Return (x, y) of the center of cell containing provided text 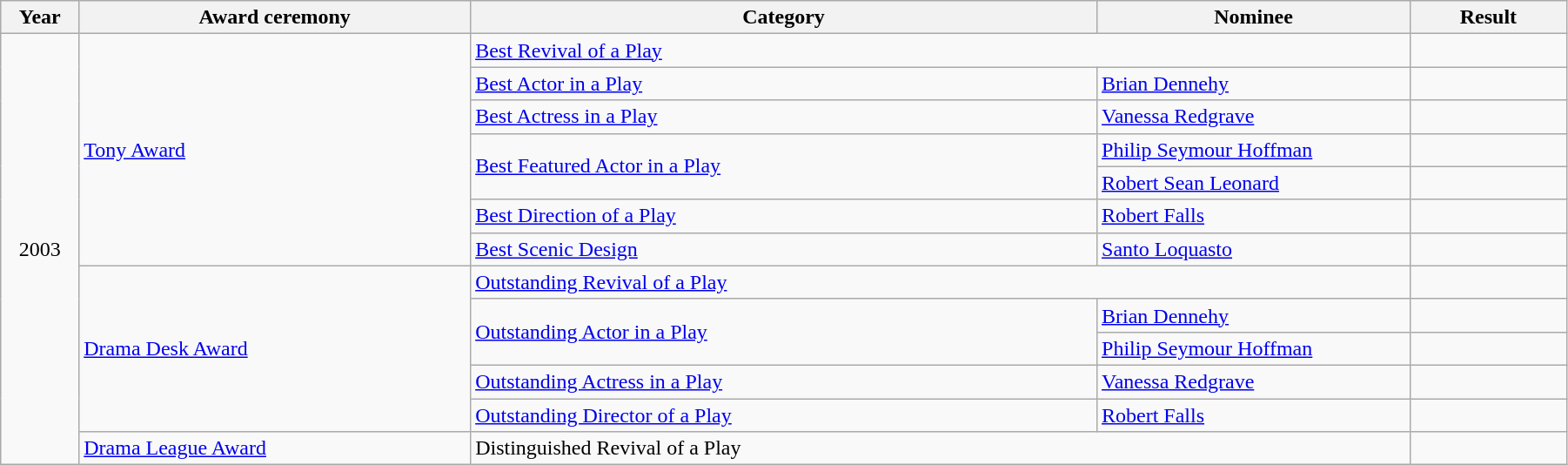
Outstanding Actor in a Play (784, 332)
Year (40, 17)
Category (784, 17)
Robert Sean Leonard (1254, 183)
Nominee (1254, 17)
Drama Desk Award (275, 348)
Santo Loquasto (1254, 249)
Best Actor in a Play (784, 84)
Best Actress in a Play (784, 117)
2003 (40, 249)
Best Direction of a Play (784, 216)
Best Featured Actor in a Play (784, 166)
Outstanding Director of a Play (784, 415)
Best Revival of a Play (941, 51)
Award ceremony (275, 17)
Outstanding Actress in a Play (784, 381)
Best Scenic Design (784, 249)
Drama League Award (275, 448)
Distinguished Revival of a Play (941, 448)
Outstanding Revival of a Play (941, 282)
Tony Award (275, 150)
Result (1488, 17)
